Find where the given text appears and provide that cell's center as (X, Y) coordinate. 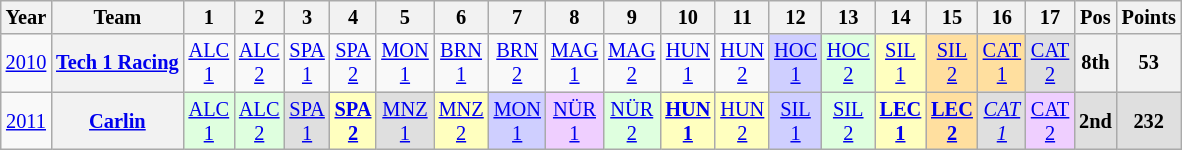
LEC1 (901, 121)
NÜR1 (574, 121)
3 (306, 17)
MNZ2 (462, 121)
4 (354, 17)
2 (259, 17)
MAG2 (632, 63)
9 (632, 17)
BRN1 (462, 63)
11 (742, 17)
MNZ1 (404, 121)
HOC1 (796, 63)
12 (796, 17)
Year (26, 17)
16 (1002, 17)
8 (574, 17)
NÜR2 (632, 121)
7 (518, 17)
14 (901, 17)
Team (117, 17)
13 (848, 17)
10 (688, 17)
6 (462, 17)
53 (1149, 63)
Carlin (117, 121)
2nd (1096, 121)
2011 (26, 121)
BRN2 (518, 63)
Points (1149, 17)
HOC2 (848, 63)
2010 (26, 63)
17 (1050, 17)
Tech 1 Racing (117, 63)
232 (1149, 121)
8th (1096, 63)
MAG1 (574, 63)
LEC2 (952, 121)
5 (404, 17)
15 (952, 17)
1 (209, 17)
Pos (1096, 17)
